Pinpoint the cell where the given text exists, returning its [X, Y] midpoint coordinate. 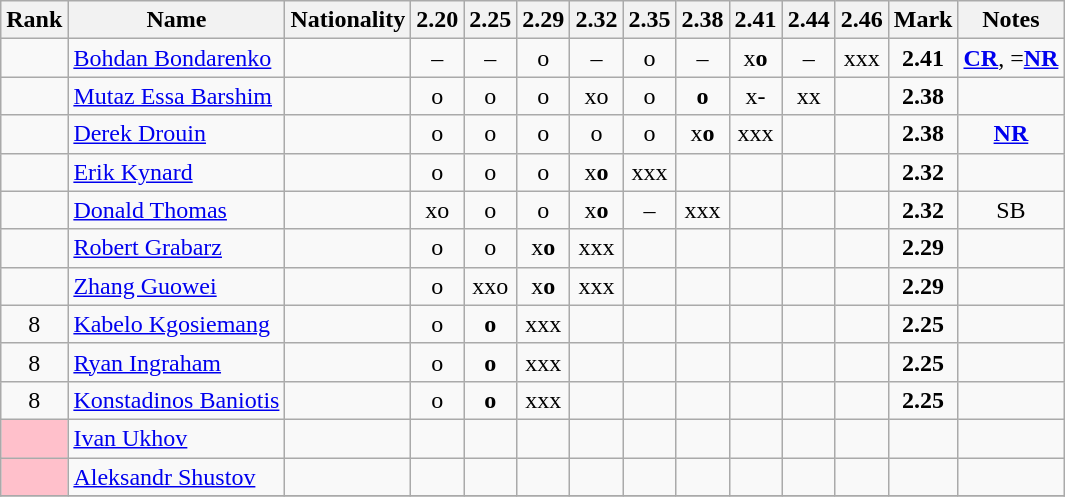
Mark [923, 20]
Mutaz Essa Barshim [176, 96]
Robert Grabarz [176, 248]
2.44 [808, 20]
CR, =NR [1011, 58]
SB [1011, 210]
Nationality [348, 20]
2.35 [650, 20]
xxo [490, 286]
x- [756, 96]
Erik Kynard [176, 172]
Derek Drouin [176, 134]
Rank [34, 20]
Ivan Ukhov [176, 438]
Donald Thomas [176, 210]
Kabelo Kgosiemang [176, 324]
Notes [1011, 20]
Name [176, 20]
Bohdan Bondarenko [176, 58]
NR [1011, 134]
Aleksandr Shustov [176, 477]
2.46 [862, 20]
Konstadinos Baniotis [176, 400]
Ryan Ingraham [176, 362]
2.20 [438, 20]
Zhang Guowei [176, 286]
xx [808, 96]
